Locate the cell with the specified text and output its (X, Y) center coordinate. 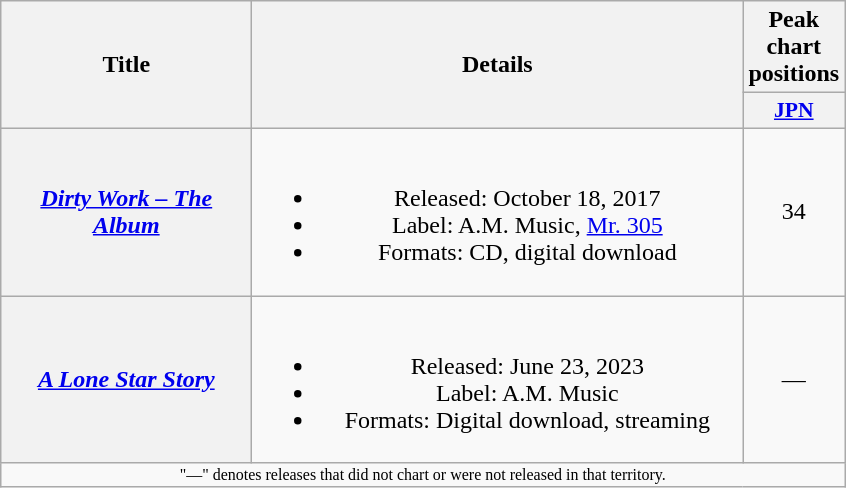
Dirty Work – The Album (126, 212)
JPN (794, 111)
A Lone Star Story (126, 380)
Peak chart positions (794, 47)
Details (498, 65)
"—" denotes releases that did not chart or were not released in that territory. (423, 475)
Title (126, 65)
Released: June 23, 2023Label: A.M. MusicFormats: Digital download, streaming (498, 380)
34 (794, 212)
— (794, 380)
Released: October 18, 2017 Label: A.M. Music, Mr. 305Formats: CD, digital download (498, 212)
